Capture the cell that displays the provided text and extract its (X, Y) central coordinate. 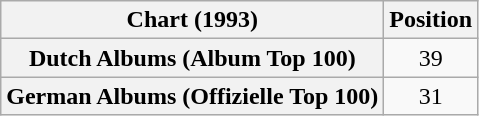
Position (431, 20)
31 (431, 96)
Chart (1993) (192, 20)
German Albums (Offizielle Top 100) (192, 96)
39 (431, 58)
Dutch Albums (Album Top 100) (192, 58)
